Scan for the cell matching the given text and deliver its (x, y) coordinate at center. 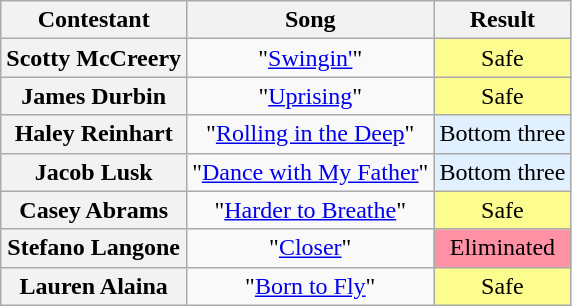
Contestant (94, 20)
Scotty McCreery (94, 58)
"Born to Fly" (310, 286)
Eliminated (502, 248)
"Rolling in the Deep" (310, 134)
"Swingin'" (310, 58)
Result (502, 20)
Song (310, 20)
"Closer" (310, 248)
Stefano Langone (94, 248)
"Dance with My Father" (310, 172)
Lauren Alaina (94, 286)
Casey Abrams (94, 210)
"Uprising" (310, 96)
James Durbin (94, 96)
Jacob Lusk (94, 172)
"Harder to Breathe" (310, 210)
Haley Reinhart (94, 134)
